Determine the [X, Y] coordinate at the center of the cell enclosing the given text.  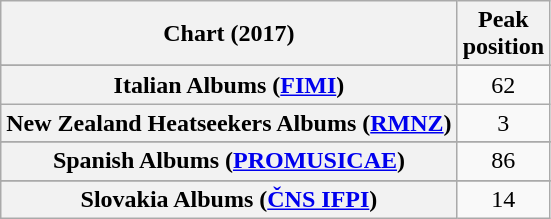
14 [503, 199]
3 [503, 123]
Slovakia Albums (ČNS IFPI) [229, 199]
Chart (2017) [229, 34]
86 [503, 161]
New Zealand Heatseekers Albums (RMNZ) [229, 123]
Peak position [503, 34]
Spanish Albums (PROMUSICAE) [229, 161]
62 [503, 85]
Italian Albums (FIMI) [229, 85]
